Identify which cell holds the provided text, then report its [x, y] central coordinate. 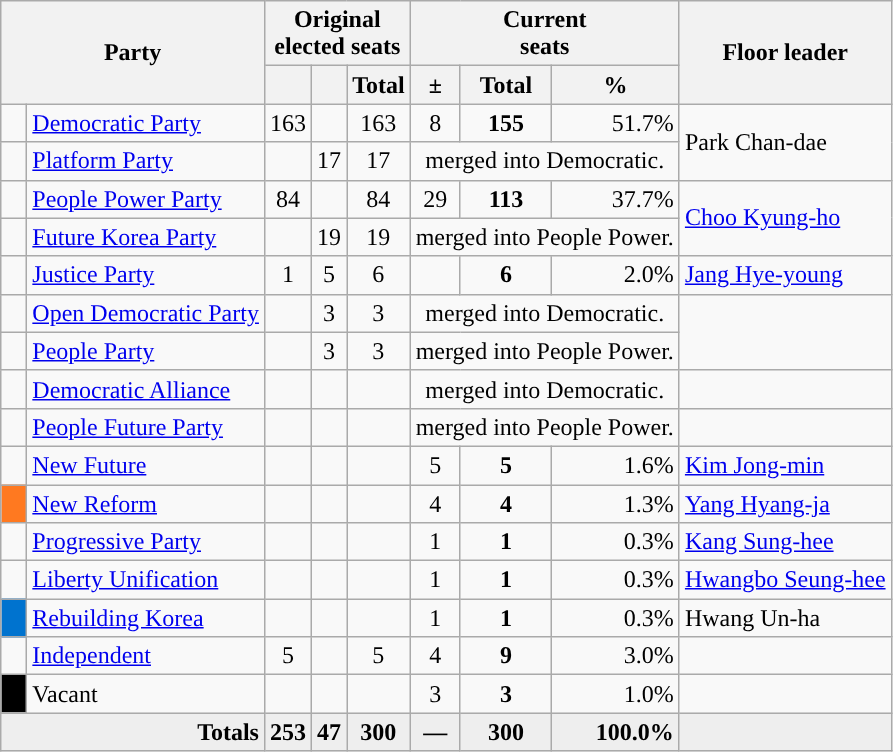
8 [435, 123]
Floor leader [785, 52]
Vacant [146, 694]
Park Chan-dae [785, 142]
Totals [133, 732]
± [435, 85]
Rebuilding Korea [146, 618]
1.6% [616, 465]
— [435, 732]
253 [288, 732]
Jang Hye-young [785, 275]
People Future Party [146, 427]
Currentseats [544, 34]
Future Korea Party [146, 237]
Party [133, 52]
Hwang Un-ha [785, 618]
Kim Jong-min [785, 465]
9 [506, 656]
New Future [146, 465]
Hwangbo Seung-hee [785, 580]
3.0% [616, 656]
People Power Party [146, 199]
Platform Party [146, 161]
51.7% [616, 123]
Open Democratic Party [146, 313]
New Reform [146, 503]
Kang Sung-hee [785, 542]
113 [506, 199]
29 [435, 199]
% [616, 85]
Choo Kyung-ho [785, 218]
Democratic Alliance [146, 389]
Democratic Party [146, 123]
100.0% [616, 732]
2.0% [616, 275]
1.3% [616, 503]
Liberty Unification [146, 580]
Independent [146, 656]
1.0% [616, 694]
People Party [146, 351]
Originalelected seats [337, 34]
Yang Hyang-ja [785, 503]
Justice Party [146, 275]
37.7% [616, 199]
Progressive Party [146, 542]
47 [330, 732]
155 [506, 123]
